For the text-containing cell, return its midpoint in [x, y] coordinate format. 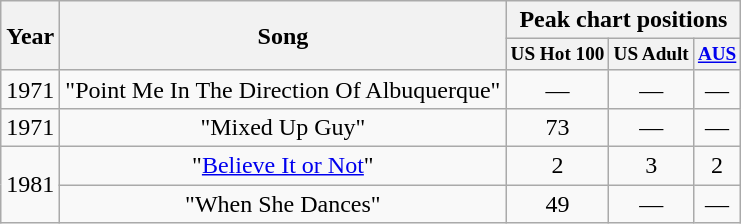
"Mixed Up Guy" [283, 128]
US Hot 100 [558, 55]
AUS [717, 55]
Peak chart positions [624, 20]
73 [558, 128]
3 [651, 166]
"Believe It or Not" [283, 166]
49 [558, 204]
Song [283, 36]
US Adult [651, 55]
"Point Me In The Direction Of Albuquerque" [283, 89]
Year [30, 36]
"When She Dances" [283, 204]
1981 [30, 185]
